Find where the given text appears and provide that cell's center as (x, y) coordinate. 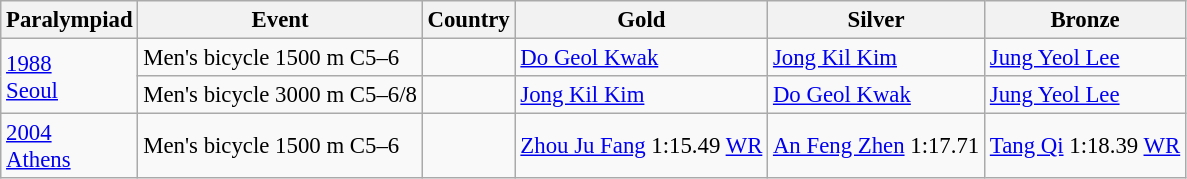
Bronze (1086, 20)
Country (468, 20)
Gold (642, 20)
An Feng Zhen 1:17.71 (876, 146)
Paralympiad (70, 20)
1988Seoul (70, 76)
Men's bicycle 3000 m C5–6/8 (280, 95)
Tang Qi 1:18.39 WR (1086, 146)
Silver (876, 20)
2004Athens (70, 146)
Zhou Ju Fang 1:15.49 WR (642, 146)
Event (280, 20)
